From the cell containing the given text, extract its center point as [X, Y] coordinate. 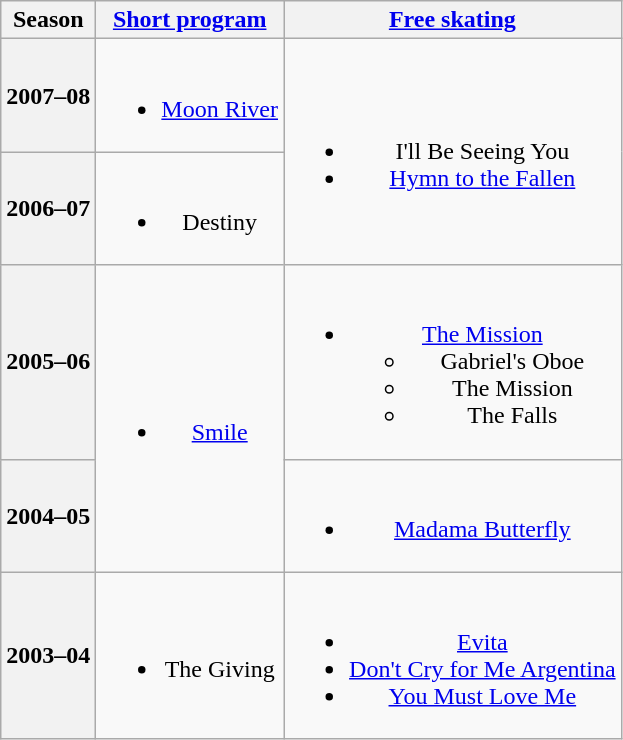
Season [48, 20]
The Giving [190, 656]
The Mission Gabriel's OboeThe MissionThe Falls [453, 362]
Destiny [190, 208]
Short program [190, 20]
2003–04 [48, 656]
2004–05 [48, 516]
I'll Be Seeing YouHymn to the Fallen [453, 152]
Moon River [190, 96]
Smile [190, 418]
2006–07 [48, 208]
Free skating [453, 20]
Evita Don't Cry for Me ArgentinaYou Must Love Me [453, 656]
2007–08 [48, 96]
2005–06 [48, 362]
Madama Butterfly [453, 516]
